From the cell containing the given text, extract its center point as [X, Y] coordinate. 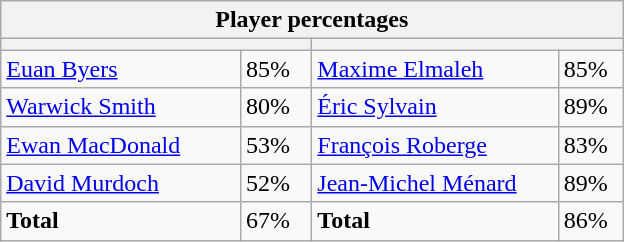
53% [276, 145]
83% [590, 145]
Ewan MacDonald [121, 145]
Euan Byers [121, 69]
80% [276, 107]
86% [590, 221]
Player percentages [312, 20]
Jean-Michel Ménard [436, 183]
Maxime Elmaleh [436, 69]
67% [276, 221]
52% [276, 183]
Warwick Smith [121, 107]
Éric Sylvain [436, 107]
François Roberge [436, 145]
David Murdoch [121, 183]
